Scan for the cell matching the given text and deliver its [x, y] coordinate at center. 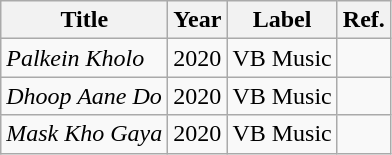
Dhoop Aane Do [84, 96]
Palkein Kholo [84, 58]
Title [84, 20]
Label [282, 20]
Mask Kho Gaya [84, 134]
Ref. [364, 20]
Year [198, 20]
